From the cell containing the given text, extract its center point as (X, Y) coordinate. 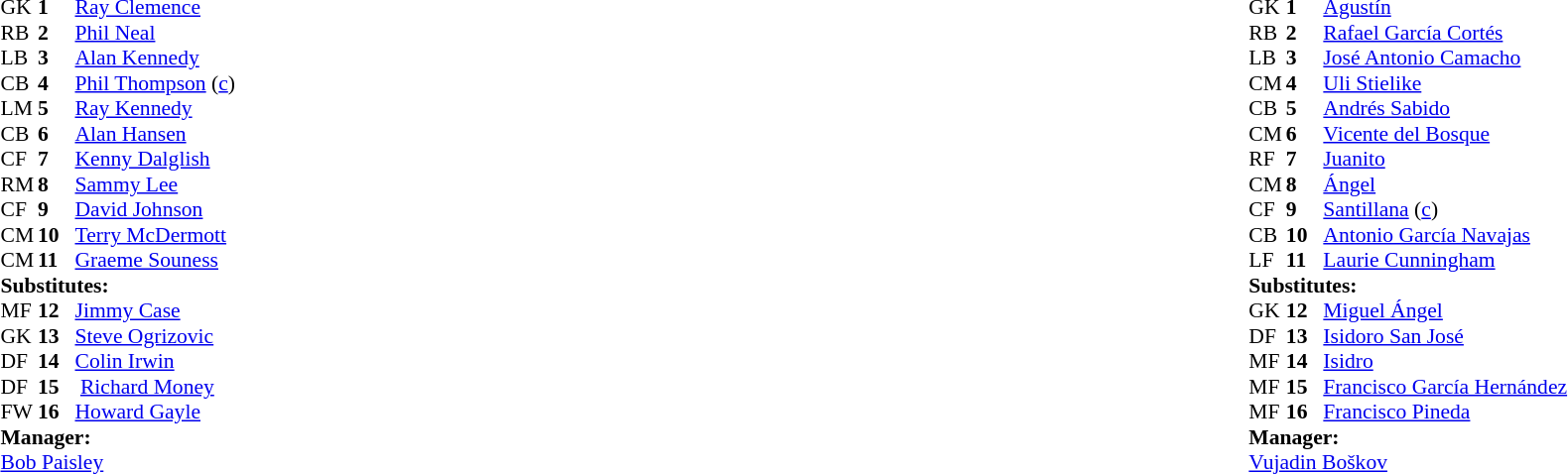
Colin Irwin (156, 362)
Uli Stielike (1445, 83)
Graeme Souness (156, 261)
Isidro (1445, 362)
Ray Kennedy (156, 108)
Kenny Dalglish (156, 160)
RF (1267, 160)
Francisco García Hernández (1445, 387)
Howard Gayle (156, 412)
Ángel (1445, 184)
Isidoro San José (1445, 336)
FW (19, 412)
Juanito (1445, 160)
Andrés Sabido (1445, 108)
Alan Kennedy (156, 59)
Alan Hansen (156, 134)
Steve Ogrizovic (156, 336)
Phil Thompson (c) (156, 83)
Phil Neal (156, 33)
Vicente del Bosque (1445, 134)
Miguel Ángel (1445, 310)
Terry McDermott (156, 235)
David Johnson (156, 209)
LM (19, 108)
José Antonio Camacho (1445, 59)
Laurie Cunningham (1445, 261)
Richard Money (156, 387)
Jimmy Case (156, 310)
Santillana (c) (1445, 209)
LF (1267, 261)
RM (19, 184)
Antonio García Navajas (1445, 235)
Rafael García Cortés (1445, 33)
Francisco Pineda (1445, 412)
Sammy Lee (156, 184)
